Locate the cell with the specified text and output its (x, y) center coordinate. 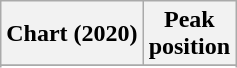
Chart (2020) (72, 34)
Peakposition (189, 34)
